For the text-containing cell, return its midpoint in (X, Y) coordinate format. 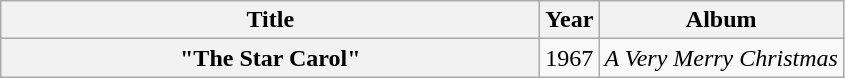
A Very Merry Christmas (722, 58)
"The Star Carol" (270, 58)
Year (570, 20)
1967 (570, 58)
Album (722, 20)
Title (270, 20)
